Identify which cell holds the provided text, then report its [x, y] central coordinate. 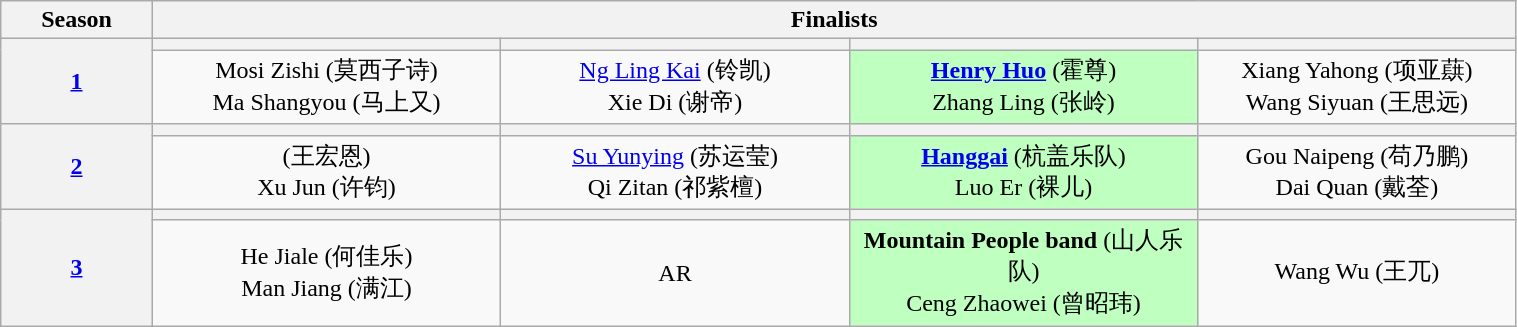
Ng Ling Kai (铃凯)Xie Di (谢帝) [675, 87]
1 [77, 82]
Gou Naipeng (苟乃鹏)Dai Quan (戴荃) [1357, 172]
AR [675, 273]
Season [77, 20]
2 [77, 166]
Finalists [834, 20]
3 [77, 268]
He Jiale (何佳乐)Man Jiang (满江) [326, 273]
Wang Wu (王兀) [1357, 273]
Su Yunying (苏运莹)Qi Zitan (祁紫檀) [675, 172]
Mosi Zishi (莫西子诗)Ma Shangyou (马上又) [326, 87]
Mountain People band (山人乐队)Ceng Zhaowei (曾昭玮) [1023, 273]
Henry Huo (霍尊)Zhang Ling (张岭) [1023, 87]
Hanggai (杭盖乐队)Luo Er (裸儿) [1023, 172]
Xiang Yahong (项亚蕻)Wang Siyuan (王思远) [1357, 87]
(王宏恩)Xu Jun (许钧) [326, 172]
